Detect which cell encompasses the target text, then output its [X, Y] center coordinate. 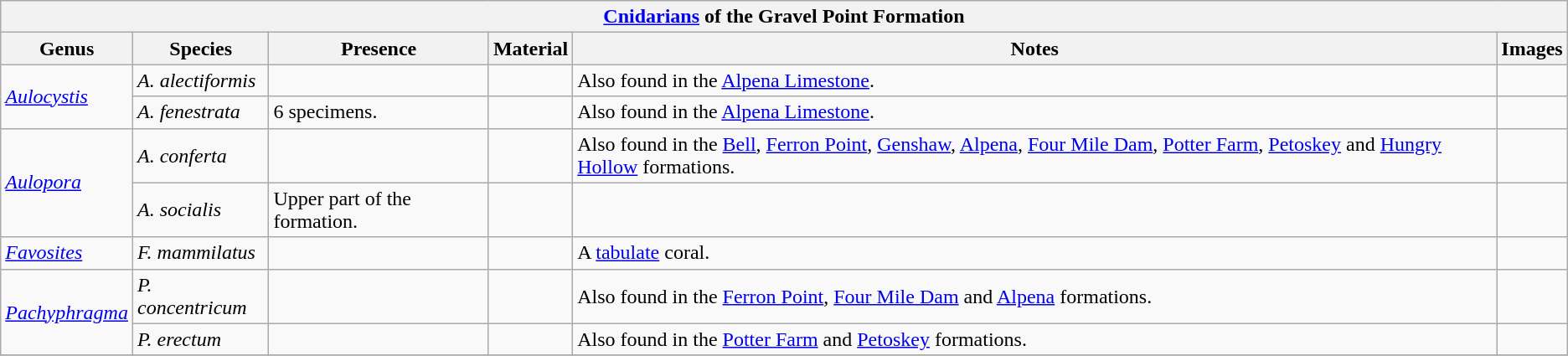
Favosites [67, 253]
6 specimens. [379, 112]
Notes [1035, 49]
A. alectiformis [200, 80]
Pachyphragma [67, 312]
Material [530, 49]
Also found in the Bell, Ferron Point, Genshaw, Alpena, Four Mile Dam, Potter Farm, Petoskey and Hungry Hollow formations. [1035, 156]
Also found in the Ferron Point, Four Mile Dam and Alpena formations. [1035, 297]
A. conferta [200, 156]
Genus [67, 49]
P. erectum [200, 339]
Species [200, 49]
Upper part of the formation. [379, 209]
Cnidarians of the Gravel Point Formation [784, 17]
A. fenestrata [200, 112]
F. mammilatus [200, 253]
A. socialis [200, 209]
Aulocystis [67, 96]
P. concentricum [200, 297]
Images [1532, 49]
Presence [379, 49]
Aulopora [67, 183]
A tabulate coral. [1035, 253]
Also found in the Potter Farm and Petoskey formations. [1035, 339]
